Detect which cell encompasses the target text, then output its (x, y) center coordinate. 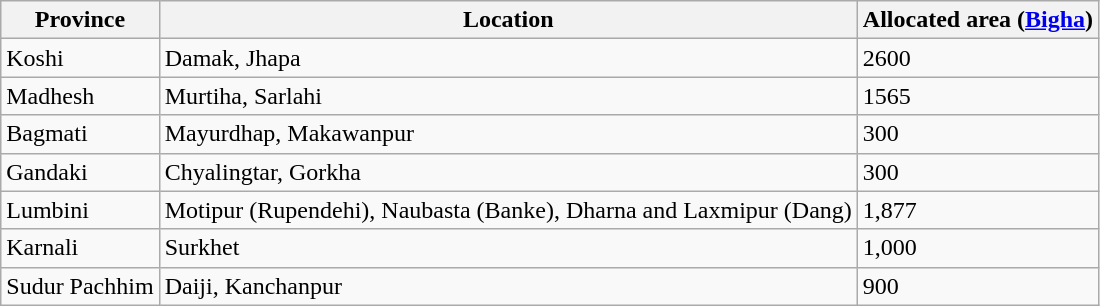
Surkhet (508, 248)
Bagmati (80, 134)
Province (80, 20)
Gandaki (80, 172)
Allocated area (Bigha) (978, 20)
1565 (978, 96)
1,877 (978, 210)
2600 (978, 58)
Damak, Jhapa (508, 58)
900 (978, 286)
Lumbini (80, 210)
Karnali (80, 248)
Chyalingtar, Gorkha (508, 172)
1,000 (978, 248)
Sudur Pachhim (80, 286)
Murtiha, Sarlahi (508, 96)
Motipur (Rupendehi), Naubasta (Banke), Dharna and Laxmipur (Dang) (508, 210)
Location (508, 20)
Mayurdhap, Makawanpur (508, 134)
Madhesh (80, 96)
Koshi (80, 58)
Daiji, Kanchanpur (508, 286)
